Output the [x, y] coordinate of the center of the cell containing the given text.  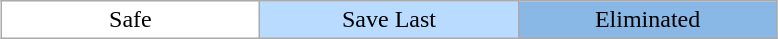
Eliminated [648, 20]
Safe [130, 20]
Save Last [390, 20]
